Locate the cell with the specified text and output its [x, y] center coordinate. 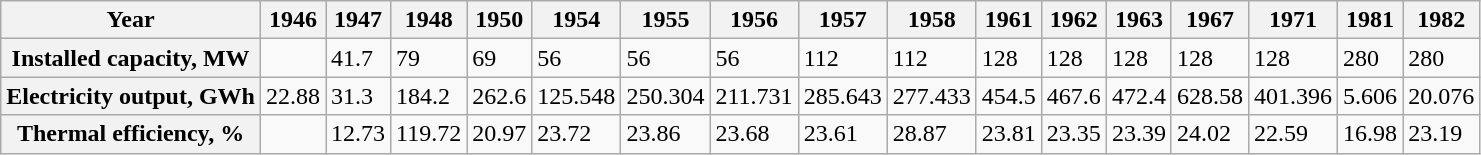
Installed capacity, MW [131, 58]
23.68 [754, 134]
23.72 [576, 134]
69 [500, 58]
467.6 [1074, 96]
1948 [429, 20]
1956 [754, 20]
277.433 [932, 96]
Electricity output, GWh [131, 96]
23.81 [1008, 134]
1967 [1210, 20]
5.606 [1370, 96]
20.076 [1442, 96]
1958 [932, 20]
1946 [292, 20]
41.7 [358, 58]
23.19 [1442, 134]
79 [429, 58]
16.98 [1370, 134]
Thermal efficiency, % [131, 134]
22.88 [292, 96]
23.35 [1074, 134]
628.58 [1210, 96]
20.97 [500, 134]
211.731 [754, 96]
12.73 [358, 134]
250.304 [666, 96]
23.86 [666, 134]
24.02 [1210, 134]
28.87 [932, 134]
23.39 [1138, 134]
401.396 [1292, 96]
119.72 [429, 134]
1955 [666, 20]
22.59 [1292, 134]
1954 [576, 20]
1962 [1074, 20]
184.2 [429, 96]
1950 [500, 20]
1947 [358, 20]
472.4 [1138, 96]
285.643 [842, 96]
Year [131, 20]
1963 [1138, 20]
454.5 [1008, 96]
23.61 [842, 134]
1957 [842, 20]
1961 [1008, 20]
1971 [1292, 20]
31.3 [358, 96]
1982 [1442, 20]
1981 [1370, 20]
262.6 [500, 96]
125.548 [576, 96]
